Output the [x, y] coordinate of the center of the cell containing the given text.  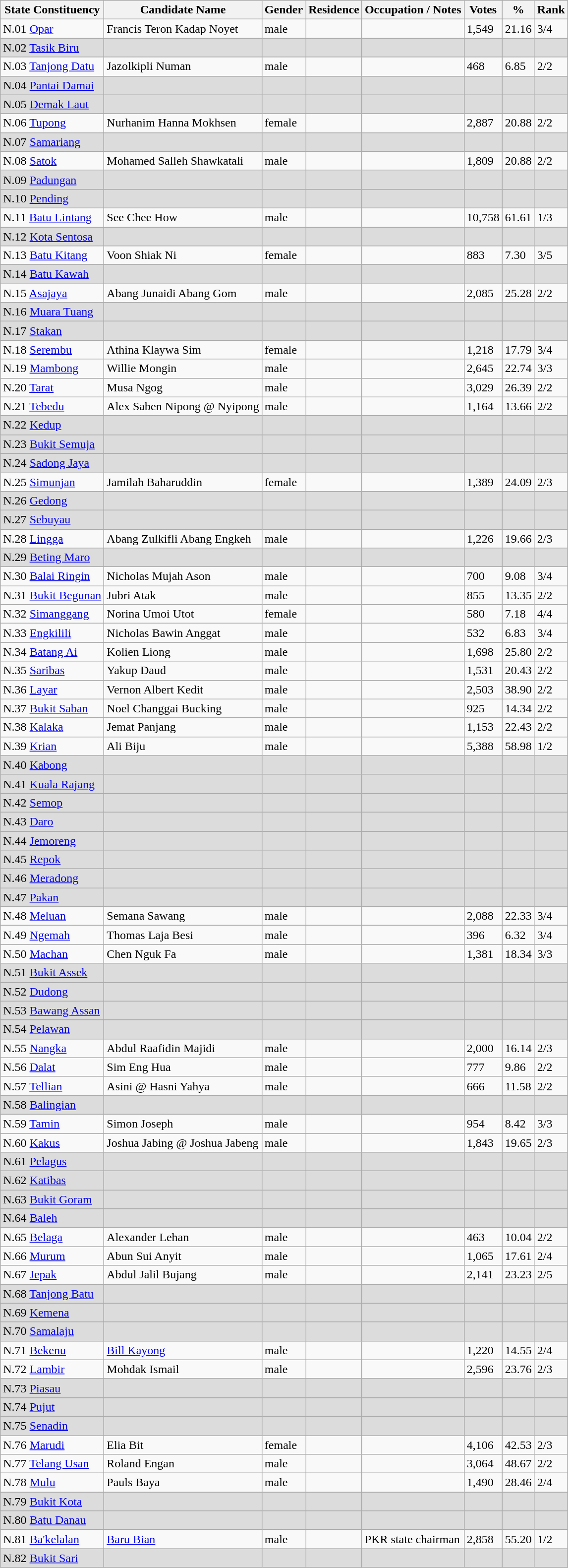
1,226 [483, 538]
883 [483, 255]
1,218 [483, 350]
2,503 [483, 690]
954 [483, 1124]
1,698 [483, 652]
Residence [334, 10]
Alexander Lehan [183, 1237]
1,164 [483, 406]
25.28 [518, 293]
1,065 [483, 1256]
N.30 Balai Ringin [53, 576]
N.20 Tarat [53, 387]
Abang Junaidi Abang Gom [183, 293]
Norina Umoi Utot [183, 614]
22.43 [518, 727]
N.69 Kemena [53, 1313]
N.57 Tellian [53, 1086]
% [518, 10]
24.09 [518, 482]
23.23 [518, 1275]
532 [483, 633]
1,843 [483, 1142]
1,549 [483, 29]
N.46 Meradong [53, 878]
6.32 [518, 935]
Ali Biju [183, 746]
N.52 Dudong [53, 992]
Votes [483, 10]
N.07 Samariang [53, 142]
N.31 Bukit Begunan [53, 595]
5,388 [483, 746]
N.08 Satok [53, 161]
Abun Sui Anyit [183, 1256]
Kolien Liong [183, 652]
4,106 [483, 1445]
N.19 Mambong [53, 369]
N.45 Repok [53, 860]
N.11 Batu Lintang [53, 217]
48.67 [518, 1464]
N.28 Lingga [53, 538]
N.79 Bukit Kota [53, 1502]
N.48 Meluan [53, 916]
Chen Nguk Fa [183, 954]
Willie Mongin [183, 369]
Jamilah Baharuddin [183, 482]
N.81 Ba'kelalan [53, 1539]
N.64 Baleh [53, 1218]
Thomas Laja Besi [183, 935]
9.08 [518, 576]
N.71 Bekenu [53, 1350]
N.09 Padungan [53, 180]
Occupation / Notes [413, 10]
Candidate Name [183, 10]
Nicholas Bawin Anggat [183, 633]
3/5 [551, 255]
N.40 Kabong [53, 765]
1,153 [483, 727]
9.86 [518, 1067]
N.34 Batang Ai [53, 652]
Semana Sawang [183, 916]
855 [483, 595]
N.43 Daro [53, 821]
N.25 Simunjan [53, 482]
4/4 [551, 614]
25.80 [518, 652]
Bill Kayong [183, 1350]
Abdul Jalil Bujang [183, 1275]
N.50 Machan [53, 954]
580 [483, 614]
PKR state chairman [413, 1539]
58.98 [518, 746]
19.66 [518, 538]
700 [483, 576]
N.51 Bukit Assek [53, 973]
Elia Bit [183, 1445]
N.04 Pantai Damai [53, 85]
N.06 Tupong [53, 123]
N.74 Pujut [53, 1407]
N.77 Telang Usan [53, 1464]
N.66 Murum [53, 1256]
N.75 Senadin [53, 1426]
22.74 [518, 369]
N.39 Krian [53, 746]
463 [483, 1237]
N.65 Belaga [53, 1237]
N.70 Samalaju [53, 1331]
N.78 Mulu [53, 1483]
N.18 Serembu [53, 350]
1,809 [483, 161]
18.34 [518, 954]
Francis Teron Kadap Noyet [183, 29]
N.61 Pelagus [53, 1162]
10.04 [518, 1237]
Baru Bian [183, 1539]
N.60 Kakus [53, 1142]
Asini @ Hasni Yahya [183, 1086]
N.36 Layar [53, 690]
2,596 [483, 1369]
N.80 Batu Danau [53, 1520]
Yakup Daud [183, 671]
3,029 [483, 387]
N.05 Demak Laut [53, 104]
N.29 Beting Maro [53, 558]
6.83 [518, 633]
14.55 [518, 1350]
17.79 [518, 350]
N.23 Bukit Semuja [53, 444]
20.43 [518, 671]
Roland Engan [183, 1464]
468 [483, 66]
Jemat Panjang [183, 727]
N.62 Katibas [53, 1181]
Sim Eng Hua [183, 1067]
Jubri Atak [183, 595]
N.27 Sebuyau [53, 519]
N.67 Jepak [53, 1275]
N.49 Ngemah [53, 935]
Rank [551, 10]
Abang Zulkifli Abang Engkeh [183, 538]
N.17 Stakan [53, 331]
N.12 Kota Sentosa [53, 237]
N.63 Bukit Goram [53, 1199]
N.72 Lambir [53, 1369]
Mohamed Salleh Shawkatali [183, 161]
N.16 Muara Tuang [53, 312]
N.54 Pelawan [53, 1029]
N.37 Bukit Saban [53, 708]
28.46 [518, 1483]
N.02 Tasik Biru [53, 48]
N.10 Pending [53, 198]
N.21 Tebedu [53, 406]
N.01 Opar [53, 29]
666 [483, 1086]
Musa Ngog [183, 387]
10,758 [483, 217]
55.20 [518, 1539]
2,088 [483, 916]
Joshua Jabing @ Joshua Jabeng [183, 1142]
N.26 Gedong [53, 501]
777 [483, 1067]
N.42 Semop [53, 803]
N.41 Kuala Rajang [53, 784]
Mohdak Ismail [183, 1369]
925 [483, 708]
N.03 Tanjong Datu [53, 66]
19.65 [518, 1142]
61.61 [518, 217]
Abdul Raafidin Majidi [183, 1048]
N.38 Kalaka [53, 727]
21.16 [518, 29]
8.42 [518, 1124]
Nurhanim Hanna Mokhsen [183, 123]
1,490 [483, 1483]
1/3 [551, 217]
Pauls Baya [183, 1483]
Alex Saben Nipong @ Nyipong [183, 406]
2,858 [483, 1539]
N.55 Nangka [53, 1048]
N.68 Tanjong Batu [53, 1294]
N.76 Marudi [53, 1445]
N.53 Bawang Assan [53, 1010]
13.66 [518, 406]
N.13 Batu Kitang [53, 255]
Athina Klaywa Sim [183, 350]
See Chee How [183, 217]
Nicholas Mujah Ason [183, 576]
Noel Changgai Bucking [183, 708]
N.32 Simanggang [53, 614]
2,141 [483, 1275]
Gender [284, 10]
2,000 [483, 1048]
Vernon Albert Kedit [183, 690]
22.33 [518, 916]
6.85 [518, 66]
17.61 [518, 1256]
2,085 [483, 293]
38.90 [518, 690]
N.22 Kedup [53, 425]
Jazolkipli Numan [183, 66]
16.14 [518, 1048]
14.34 [518, 708]
3,064 [483, 1464]
1,220 [483, 1350]
7.18 [518, 614]
13.35 [518, 595]
396 [483, 935]
7.30 [518, 255]
N.59 Tamin [53, 1124]
Simon Joseph [183, 1124]
N.35 Saribas [53, 671]
State Constituency [53, 10]
42.53 [518, 1445]
Voon Shiak Ni [183, 255]
2,645 [483, 369]
N.15 Asajaya [53, 293]
N.73 Piasau [53, 1388]
N.58 Balingian [53, 1105]
26.39 [518, 387]
N.33 Engkilili [53, 633]
2/5 [551, 1275]
11.58 [518, 1086]
N.56 Dalat [53, 1067]
N.82 Bukit Sari [53, 1558]
2,887 [483, 123]
N.47 Pakan [53, 897]
23.76 [518, 1369]
1,531 [483, 671]
N.24 Sadong Jaya [53, 463]
1,381 [483, 954]
N.14 Batu Kawah [53, 274]
N.44 Jemoreng [53, 841]
1,389 [483, 482]
